Capture the cell that displays the provided text and extract its [x, y] central coordinate. 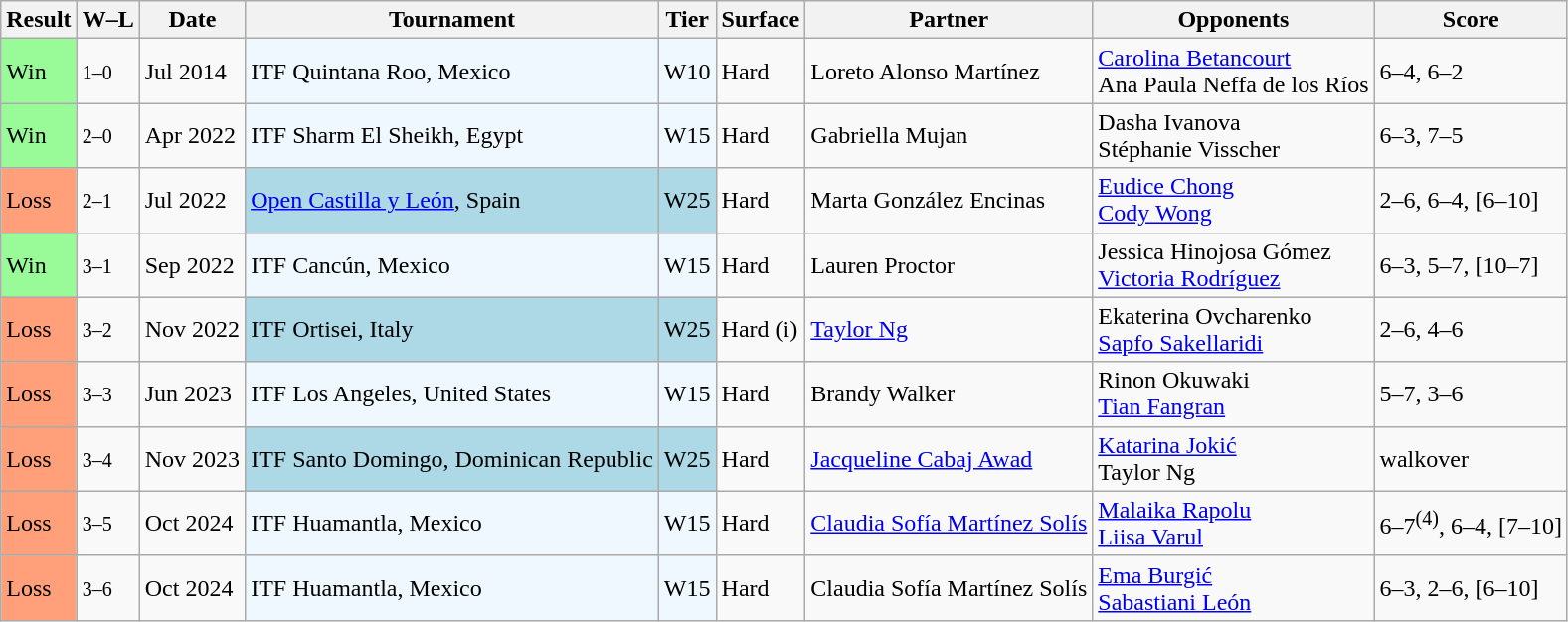
2–0 [107, 135]
Eudice Chong Cody Wong [1233, 201]
Hard (i) [761, 330]
walkover [1471, 459]
6–3, 7–5 [1471, 135]
3–3 [107, 393]
Gabriella Mujan [949, 135]
Tournament [452, 20]
3–6 [107, 588]
2–1 [107, 201]
W10 [687, 72]
Jun 2023 [192, 393]
Katarina Jokić Taylor Ng [1233, 459]
Loreto Alonso Martínez [949, 72]
Lauren Proctor [949, 264]
ITF Cancún, Mexico [452, 264]
5–7, 3–6 [1471, 393]
Rinon Okuwaki Tian Fangran [1233, 393]
3–5 [107, 523]
2–6, 6–4, [6–10] [1471, 201]
ITF Ortisei, Italy [452, 330]
Result [39, 20]
Tier [687, 20]
Opponents [1233, 20]
Marta González Encinas [949, 201]
Nov 2022 [192, 330]
Taylor Ng [949, 330]
3–2 [107, 330]
Surface [761, 20]
3–1 [107, 264]
ITF Los Angeles, United States [452, 393]
Jacqueline Cabaj Awad [949, 459]
6–3, 2–6, [6–10] [1471, 588]
Malaika Rapolu Liisa Varul [1233, 523]
3–4 [107, 459]
ITF Quintana Roo, Mexico [452, 72]
ITF Santo Domingo, Dominican Republic [452, 459]
6–4, 6–2 [1471, 72]
W–L [107, 20]
Jul 2014 [192, 72]
Nov 2023 [192, 459]
Dasha Ivanova Stéphanie Visscher [1233, 135]
6–7(4), 6–4, [7–10] [1471, 523]
Apr 2022 [192, 135]
Sep 2022 [192, 264]
6–3, 5–7, [10–7] [1471, 264]
Open Castilla y León, Spain [452, 201]
Brandy Walker [949, 393]
Ema Burgić Sabastiani León [1233, 588]
1–0 [107, 72]
Carolina Betancourt Ana Paula Neffa de los Ríos [1233, 72]
ITF Sharm El Sheikh, Egypt [452, 135]
2–6, 4–6 [1471, 330]
Score [1471, 20]
Jessica Hinojosa Gómez Victoria Rodríguez [1233, 264]
Date [192, 20]
Ekaterina Ovcharenko Sapfo Sakellaridi [1233, 330]
Partner [949, 20]
Jul 2022 [192, 201]
